Return the (X, Y) coordinate for the center point of the cell that contains the specified text.  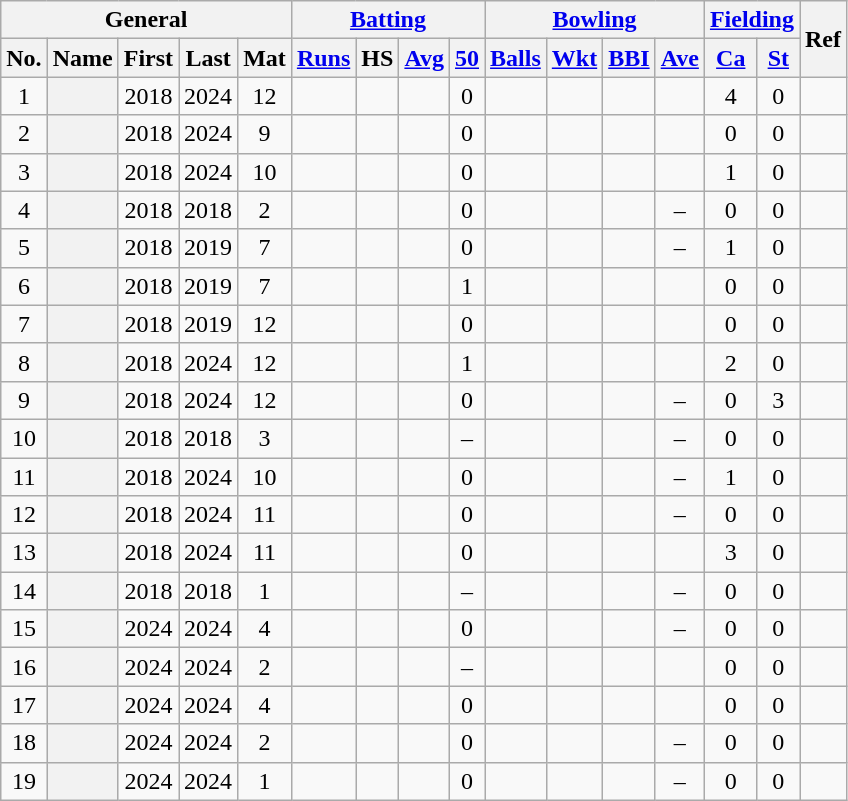
General (146, 20)
Runs (323, 58)
18 (24, 743)
Ca (730, 58)
First (148, 58)
HS (378, 58)
8 (24, 362)
Name (82, 58)
16 (24, 667)
Bowling (595, 20)
50 (466, 58)
Mat (265, 58)
St (778, 58)
15 (24, 629)
13 (24, 553)
Last (208, 58)
Fielding (752, 20)
Balls (516, 58)
14 (24, 591)
19 (24, 781)
BBI (629, 58)
17 (24, 705)
No. (24, 58)
Batting (388, 20)
Wkt (574, 58)
6 (24, 286)
Ave (680, 58)
Avg (424, 58)
Ref (824, 39)
5 (24, 248)
